Identify which cell holds the provided text, then report its (X, Y) central coordinate. 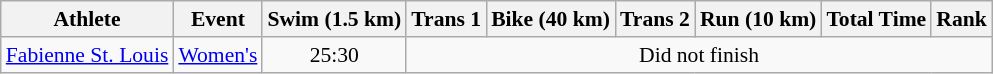
Women's (218, 55)
Run (10 km) (758, 19)
Trans 2 (655, 19)
Rank (962, 19)
Fabienne St. Louis (88, 55)
Total Time (876, 19)
Athlete (88, 19)
Swim (1.5 km) (334, 19)
Event (218, 19)
Did not finish (699, 55)
Trans 1 (446, 19)
25:30 (334, 55)
Bike (40 km) (550, 19)
